Return (X, Y) of the center of cell containing provided text 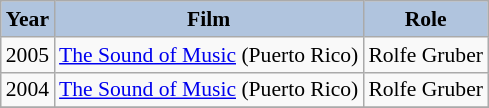
Film (208, 19)
Year (28, 19)
2005 (28, 55)
Role (426, 19)
2004 (28, 90)
